For the text-containing cell, return its midpoint in (X, Y) coordinate format. 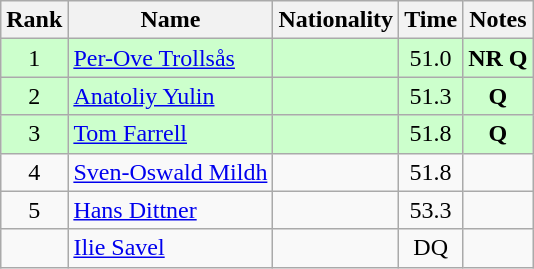
NR Q (498, 58)
Sven-Oswald Mildh (170, 172)
3 (34, 134)
Anatoliy Yulin (170, 96)
Per-Ove Trollsås (170, 58)
5 (34, 210)
Time (431, 20)
DQ (431, 248)
4 (34, 172)
Ilie Savel (170, 248)
Notes (498, 20)
2 (34, 96)
53.3 (431, 210)
Name (170, 20)
51.0 (431, 58)
Hans Dittner (170, 210)
1 (34, 58)
Tom Farrell (170, 134)
Rank (34, 20)
Nationality (336, 20)
51.3 (431, 96)
